Provide the (X, Y) coordinate of the cell's center where the given text is located.  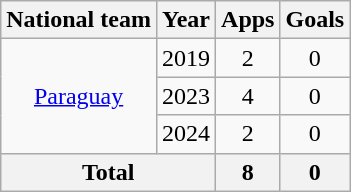
Year (186, 20)
Apps (248, 20)
4 (248, 96)
8 (248, 172)
National team (79, 20)
2024 (186, 134)
Total (108, 172)
2019 (186, 58)
Goals (315, 20)
2023 (186, 96)
Paraguay (79, 96)
